Pinpoint the cell where the given text exists, returning its [X, Y] midpoint coordinate. 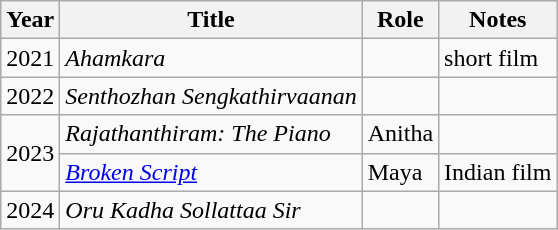
Year [30, 20]
2023 [30, 153]
Indian film [498, 172]
2021 [30, 58]
Oru Kadha Sollattaa Sir [211, 210]
Anitha [400, 134]
Notes [498, 20]
2024 [30, 210]
Senthozhan Sengkathirvaanan [211, 96]
short film [498, 58]
2022 [30, 96]
Ahamkara [211, 58]
Maya [400, 172]
Rajathanthiram: The Piano [211, 134]
Broken Script [211, 172]
Role [400, 20]
Title [211, 20]
